Return the (X, Y) coordinate for the center point of the cell that contains the specified text.  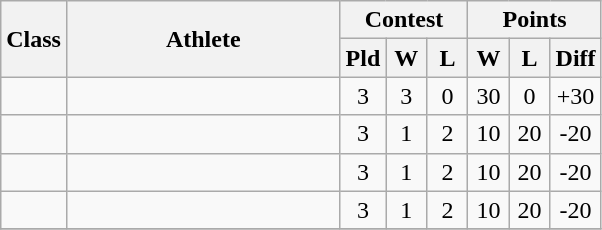
Contest (404, 20)
Pld (363, 58)
Athlete (203, 39)
Points (534, 20)
30 (488, 96)
Class (34, 39)
+30 (576, 96)
Diff (576, 58)
